Pinpoint the cell where the given text exists, returning its (x, y) midpoint coordinate. 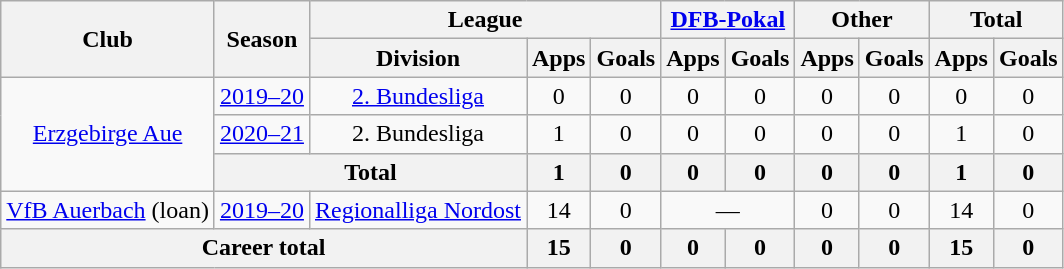
Division (418, 58)
Other (862, 20)
Club (108, 39)
League (484, 20)
2020–21 (262, 134)
Career total (264, 248)
Erzgebirge Aue (108, 134)
— (728, 210)
DFB-Pokal (728, 20)
VfB Auerbach (loan) (108, 210)
Season (262, 39)
Regionalliga Nordost (418, 210)
